Return (X, Y) of the center of cell containing provided text 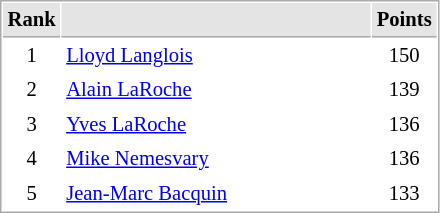
2 (32, 90)
1 (32, 56)
Points (404, 20)
5 (32, 194)
133 (404, 194)
Yves LaRoche (216, 124)
Lloyd Langlois (216, 56)
3 (32, 124)
Alain LaRoche (216, 90)
139 (404, 90)
4 (32, 158)
150 (404, 56)
Jean-Marc Bacquin (216, 194)
Rank (32, 20)
Mike Nemesvary (216, 158)
